Identify which cell holds the provided text, then report its [X, Y] central coordinate. 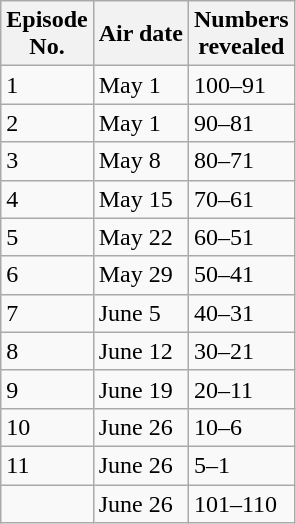
10–6 [241, 427]
90–81 [241, 123]
80–71 [241, 161]
5 [47, 237]
1 [47, 85]
May 22 [140, 237]
June 12 [140, 351]
Air date [140, 34]
101–110 [241, 503]
5–1 [241, 465]
May 15 [140, 199]
100–91 [241, 85]
2 [47, 123]
7 [47, 313]
40–31 [241, 313]
70–61 [241, 199]
60–51 [241, 237]
9 [47, 389]
50–41 [241, 275]
June 5 [140, 313]
20–11 [241, 389]
10 [47, 427]
6 [47, 275]
Numbersrevealed [241, 34]
EpisodeNo. [47, 34]
June 19 [140, 389]
May 8 [140, 161]
11 [47, 465]
May 29 [140, 275]
8 [47, 351]
4 [47, 199]
3 [47, 161]
30–21 [241, 351]
